Scan for the cell matching the given text and deliver its [X, Y] coordinate at center. 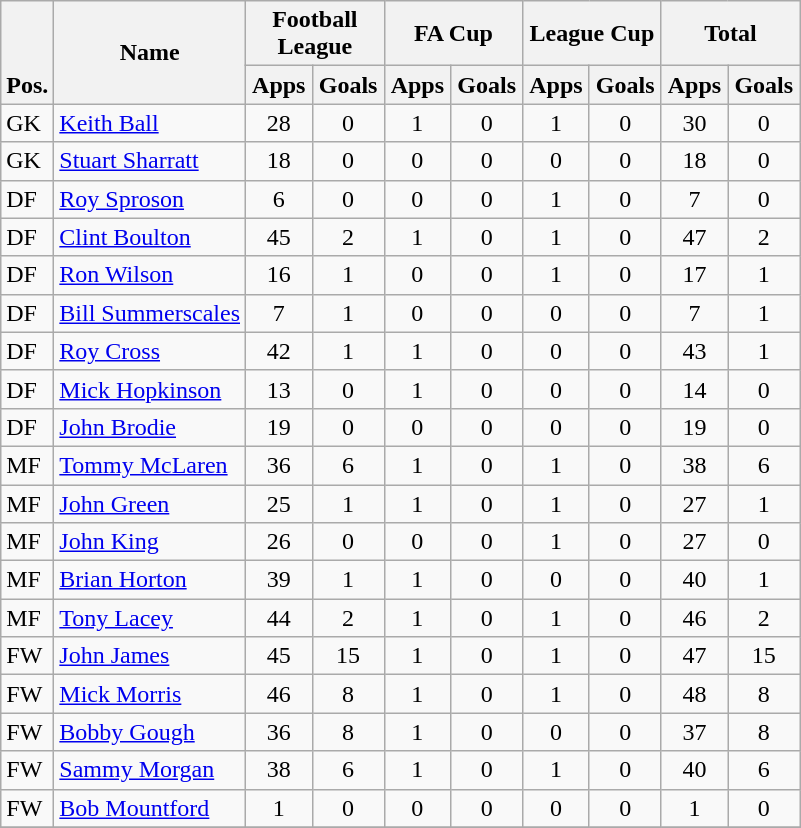
Bob Mountford [150, 808]
13 [280, 389]
16 [280, 275]
Brian Horton [150, 580]
Roy Sproson [150, 199]
Bill Summerscales [150, 313]
Total [730, 34]
Bobby Gough [150, 732]
26 [280, 542]
Pos. [28, 52]
Football League [316, 34]
FA Cup [454, 34]
43 [694, 351]
28 [280, 123]
Keith Ball [150, 123]
30 [694, 123]
44 [280, 618]
Name [150, 52]
John King [150, 542]
Clint Boulton [150, 237]
Roy Cross [150, 351]
John Brodie [150, 427]
48 [694, 694]
League Cup [592, 34]
Ron Wilson [150, 275]
Mick Morris [150, 694]
John James [150, 656]
Stuart Sharratt [150, 161]
14 [694, 389]
Tony Lacey [150, 618]
42 [280, 351]
Sammy Morgan [150, 770]
37 [694, 732]
Mick Hopkinson [150, 389]
17 [694, 275]
39 [280, 580]
Tommy McLaren [150, 465]
25 [280, 503]
John Green [150, 503]
